Scan for the cell matching the given text and deliver its [x, y] coordinate at center. 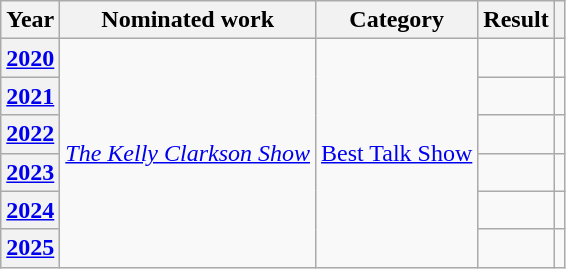
The Kelly Clarkson Show [188, 153]
2023 [30, 172]
Category [397, 20]
2024 [30, 210]
Best Talk Show [397, 153]
2025 [30, 248]
Result [516, 20]
2022 [30, 134]
Nominated work [188, 20]
Year [30, 20]
2021 [30, 96]
2020 [30, 58]
